Output the [x, y] coordinate of the center of the cell containing the given text.  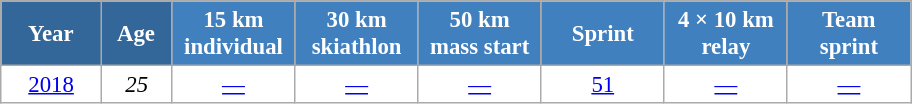
51 [602, 85]
2018 [52, 85]
15 km individual [234, 34]
4 × 10 km relay [726, 34]
25 [136, 85]
Team sprint [848, 34]
Age [136, 34]
30 km skiathlon [356, 34]
Sprint [602, 34]
50 km mass start [480, 34]
Year [52, 34]
